Provide the (x, y) coordinate of the cell's center where the given text is located.  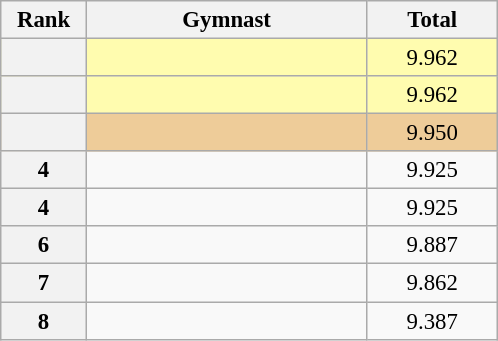
8 (44, 321)
9.887 (432, 245)
Gymnast (226, 20)
7 (44, 283)
9.862 (432, 283)
Total (432, 20)
9.387 (432, 321)
Rank (44, 20)
9.950 (432, 133)
6 (44, 245)
